Output the [x, y] coordinate of the center of the cell containing the given text.  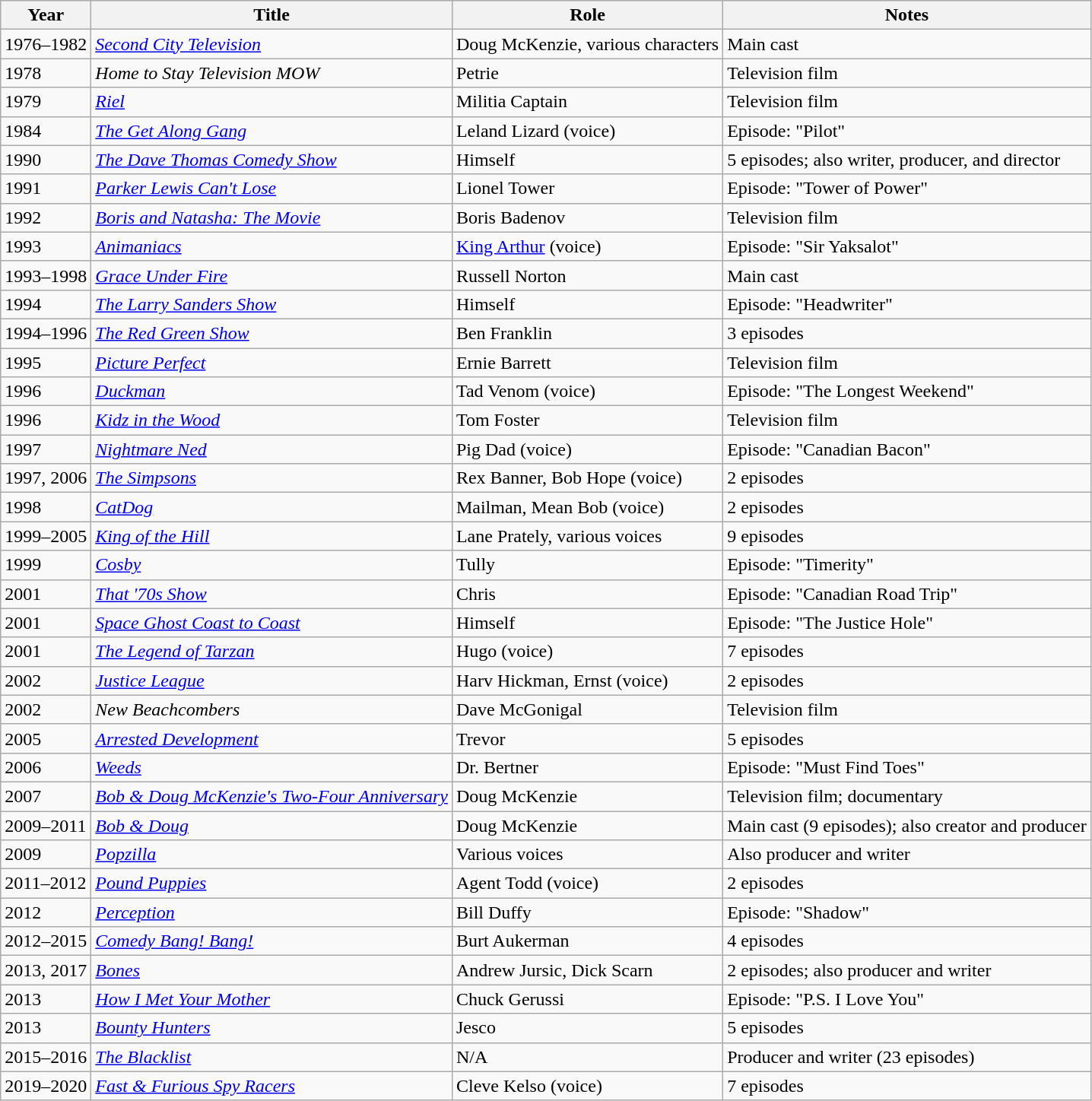
The Blacklist [272, 1057]
Boris and Natasha: The Movie [272, 217]
5 episodes; also writer, producer, and director [907, 160]
Bob & Doug McKenzie's Two-Four Anniversary [272, 796]
Ben Franklin [587, 333]
Producer and writer (23 episodes) [907, 1057]
Fast & Furious Spy Racers [272, 1086]
2007 [46, 796]
Nightmare Ned [272, 449]
Russell Norton [587, 275]
Episode: "Timerity" [907, 565]
2 episodes; also producer and writer [907, 970]
2013, 2017 [46, 970]
Riel [272, 102]
Agent Todd (voice) [587, 884]
2009 [46, 855]
Episode: "Headwriter" [907, 304]
Year [46, 15]
Lane Prately, various voices [587, 536]
Ernie Barrett [587, 363]
Bob & Doug [272, 825]
Rex Banner, Bob Hope (voice) [587, 478]
King Arthur (voice) [587, 246]
Chuck Gerussi [587, 999]
Dr. Bertner [587, 767]
Tully [587, 565]
Leland Lizard (voice) [587, 131]
Comedy Bang! Bang! [272, 941]
2015–2016 [46, 1057]
1992 [46, 217]
Doug McKenzie, various characters [587, 44]
The Dave Thomas Comedy Show [272, 160]
That '70s Show [272, 594]
Pound Puppies [272, 884]
Pig Dad (voice) [587, 449]
Lionel Tower [587, 189]
Episode: "Sir Yaksalot" [907, 246]
Space Ghost Coast to Coast [272, 623]
2006 [46, 767]
Grace Under Fire [272, 275]
King of the Hill [272, 536]
Animaniacs [272, 246]
3 episodes [907, 333]
2009–2011 [46, 825]
Petrie [587, 73]
Justice League [272, 681]
2019–2020 [46, 1086]
The Red Green Show [272, 333]
1997, 2006 [46, 478]
Duckman [272, 392]
Main cast (9 episodes); also creator and producer [907, 825]
Episode: "Canadian Road Trip" [907, 594]
1978 [46, 73]
1984 [46, 131]
How I Met Your Mother [272, 999]
1993–1998 [46, 275]
Second City Television [272, 44]
Parker Lewis Can't Lose [272, 189]
Episode: "The Justice Hole" [907, 623]
Bounty Hunters [272, 1028]
Episode: "Shadow" [907, 912]
Harv Hickman, Ernst (voice) [587, 681]
Episode: "Canadian Bacon" [907, 449]
Dave McGonigal [587, 709]
1998 [46, 507]
Burt Aukerman [587, 941]
1994 [46, 304]
1994–1996 [46, 333]
Picture Perfect [272, 363]
Title [272, 15]
The Legend of Tarzan [272, 652]
9 episodes [907, 536]
The Larry Sanders Show [272, 304]
4 episodes [907, 941]
The Get Along Gang [272, 131]
1990 [46, 160]
1991 [46, 189]
Episode: "P.S. I Love You" [907, 999]
Hugo (voice) [587, 652]
1979 [46, 102]
Bill Duffy [587, 912]
1999–2005 [46, 536]
Episode: "Tower of Power" [907, 189]
2012 [46, 912]
2005 [46, 738]
Bones [272, 970]
Popzilla [272, 855]
Cosby [272, 565]
Cleve Kelso (voice) [587, 1086]
Militia Captain [587, 102]
N/A [587, 1057]
Home to Stay Television MOW [272, 73]
Various voices [587, 855]
Tad Venom (voice) [587, 392]
1976–1982 [46, 44]
Kidz in the Wood [272, 420]
Episode: "The Longest Weekend" [907, 392]
Arrested Development [272, 738]
Weeds [272, 767]
Perception [272, 912]
The Simpsons [272, 478]
New Beachcombers [272, 709]
Andrew Jursic, Dick Scarn [587, 970]
1997 [46, 449]
Chris [587, 594]
Tom Foster [587, 420]
Television film; documentary [907, 796]
2012–2015 [46, 941]
1993 [46, 246]
Mailman, Mean Bob (voice) [587, 507]
Jesco [587, 1028]
1995 [46, 363]
Episode: "Pilot" [907, 131]
Notes [907, 15]
2011–2012 [46, 884]
Also producer and writer [907, 855]
Role [587, 15]
1999 [46, 565]
CatDog [272, 507]
Episode: "Must Find Toes" [907, 767]
Trevor [587, 738]
Boris Badenov [587, 217]
